For the text-containing cell, return its midpoint in (x, y) coordinate format. 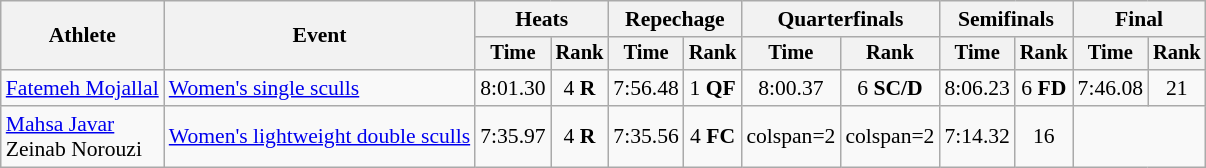
Fatemeh Mojallal (82, 88)
8:00.37 (790, 88)
7:56.48 (646, 88)
Final (1140, 19)
Athlete (82, 36)
Mahsa JavarZeinab Norouzi (82, 136)
Event (320, 36)
6 FD (1044, 88)
7:35.97 (512, 136)
Quarterfinals (840, 19)
7:35.56 (646, 136)
Heats (542, 19)
Women's lightweight double sculls (320, 136)
8:06.23 (976, 88)
8:01.30 (512, 88)
Semifinals (1006, 19)
Women's single sculls (320, 88)
16 (1044, 136)
1 QF (713, 88)
7:14.32 (976, 136)
6 SC/D (890, 88)
7:46.08 (1110, 88)
21 (1177, 88)
4 FC (713, 136)
Repechage (674, 19)
